Determine the (X, Y) coordinate at the center of the cell enclosing the given text.  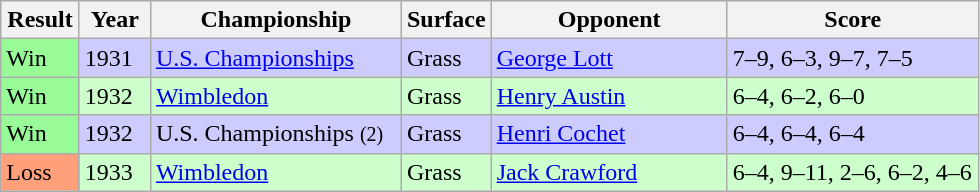
U.S. Championships (276, 58)
7–9, 6–3, 9–7, 7–5 (852, 58)
1933 (114, 172)
Result (40, 20)
U.S. Championships (2) (276, 134)
Score (852, 20)
Jack Crawford (609, 172)
6–4, 6–4, 6–4 (852, 134)
George Lott (609, 58)
Loss (40, 172)
1931 (114, 58)
Year (114, 20)
6–4, 9–11, 2–6, 6–2, 4–6 (852, 172)
6–4, 6–2, 6–0 (852, 96)
Opponent (609, 20)
Surface (446, 20)
Henri Cochet (609, 134)
Championship (276, 20)
Henry Austin (609, 96)
